From the cell containing the given text, extract its center point as (x, y) coordinate. 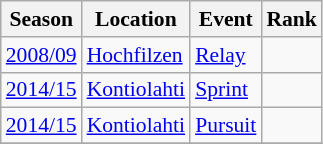
2008/09 (42, 55)
Pursuit (226, 126)
Event (226, 19)
Sprint (226, 90)
Hochfilzen (136, 55)
Location (136, 19)
Rank (292, 19)
Season (42, 19)
Relay (226, 55)
